Extract the [X, Y] coordinate from the center of the cell holding the provided text.  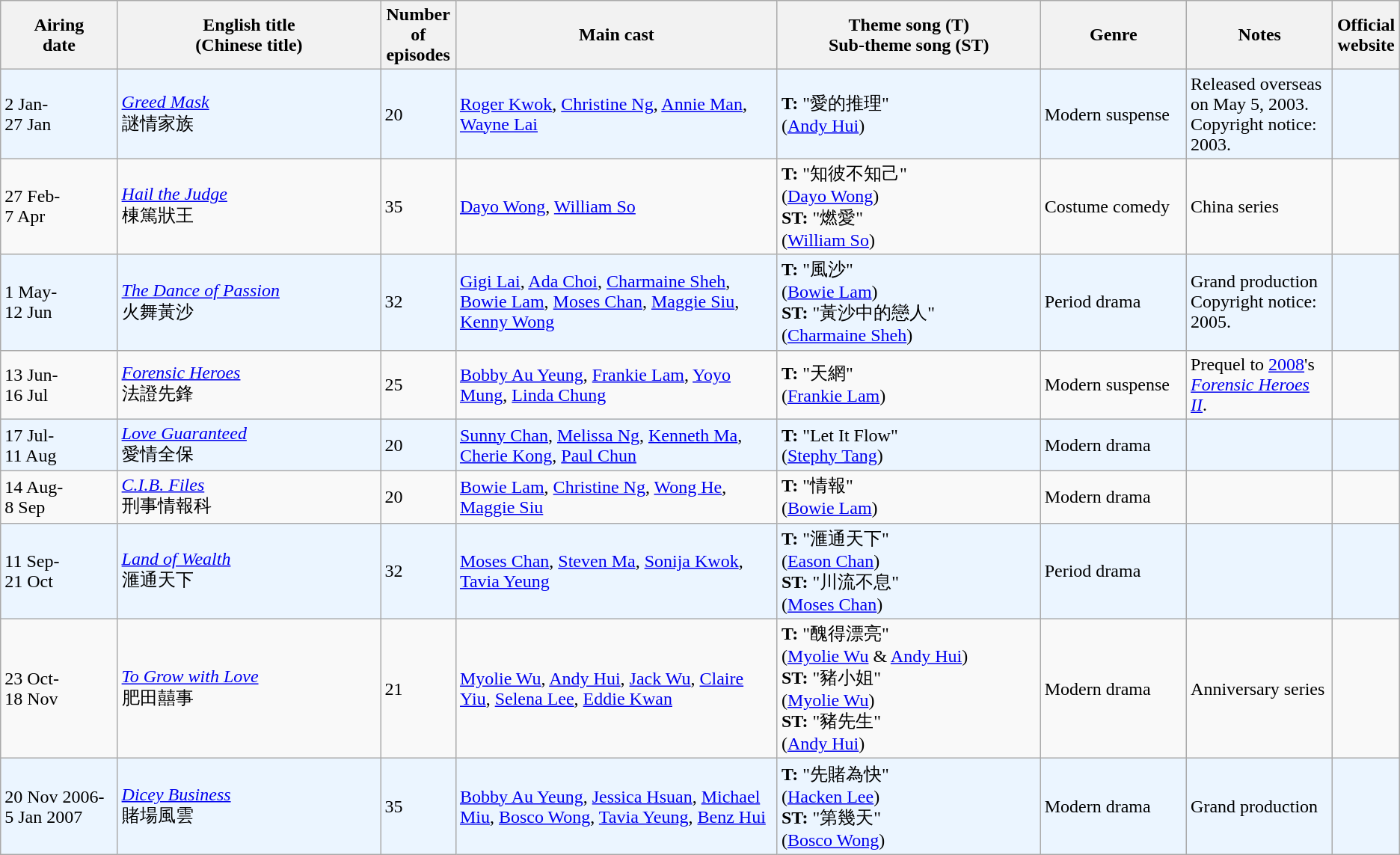
Dicey Business 賭場風雲 [249, 806]
T: "Let It Flow" (Stephy Tang) [909, 445]
Grand productionCopyright notice: 2005. [1259, 302]
To Grow with Love 肥田囍事 [249, 688]
Greed Mask 謎情家族 [249, 114]
Main cast [616, 35]
11 Sep- 21 Oct [59, 571]
English title (Chinese title) [249, 35]
T: "滙通天下" (Eason Chan) ST: "川流不息" (Moses Chan) [909, 571]
Released overseas on May 5, 2003. Copyright notice: 2003. [1259, 114]
1 May- 12 Jun [59, 302]
Grand production [1259, 806]
China series [1259, 206]
Dayo Wong, William So [616, 206]
Moses Chan, Steven Ma, Sonija Kwok, Tavia Yeung [616, 571]
Genre [1113, 35]
21 [419, 688]
Costume comedy [1113, 206]
Sunny Chan, Melissa Ng, Kenneth Ma, Cherie Kong, Paul Chun [616, 445]
23 Oct- 18 Nov [59, 688]
Roger Kwok, Christine Ng, Annie Man, Wayne Lai [616, 114]
T: "風沙" (Bowie Lam) ST: "黃沙中的戀人" (Charmaine Sheh) [909, 302]
T: "天網" (Frankie Lam) [909, 384]
Bowie Lam, Christine Ng, Wong He, Maggie Siu [616, 497]
Notes [1259, 35]
Prequel to 2008's Forensic Heroes II. [1259, 384]
T: "醜得漂亮" (Myolie Wu & Andy Hui) ST: "豬小姐" (Myolie Wu) ST: "豬先生" (Andy Hui) [909, 688]
17 Jul- 11 Aug [59, 445]
T: "情報" (Bowie Lam) [909, 497]
2 Jan- 27 Jan [59, 114]
Land of Wealth 滙通天下 [249, 571]
Theme song (T) Sub-theme song (ST) [909, 35]
25 [419, 384]
T: "先賭為快" (Hacken Lee) ST: "第幾天" (Bosco Wong) [909, 806]
Bobby Au Yeung, Frankie Lam, Yoyo Mung, Linda Chung [616, 384]
13 Jun- 16 Jul [59, 384]
C.I.B. Files 刑事情報科 [249, 497]
Number of episodes [419, 35]
Hail the Judge 棟篤狀王 [249, 206]
20 Nov 2006-5 Jan 2007 [59, 806]
27 Feb- 7 Apr [59, 206]
The Dance of Passion 火舞黃沙 [249, 302]
14 Aug-8 Sep [59, 497]
Airingdate [59, 35]
Official website [1366, 35]
Love Guaranteed 愛情全保 [249, 445]
Forensic Heroes 法證先鋒 [249, 384]
T: "知彼不知己" (Dayo Wong) ST: "燃愛" (William So) [909, 206]
Bobby Au Yeung, Jessica Hsuan, Michael Miu, Bosco Wong, Tavia Yeung, Benz Hui [616, 806]
Anniversary series [1259, 688]
Myolie Wu, Andy Hui, Jack Wu, Claire Yiu, Selena Lee, Eddie Kwan [616, 688]
Gigi Lai, Ada Choi, Charmaine Sheh, Bowie Lam, Moses Chan, Maggie Siu, Kenny Wong [616, 302]
T: "愛的推理" (Andy Hui) [909, 114]
